Extract the (x, y) coordinate from the center of the cell holding the provided text.  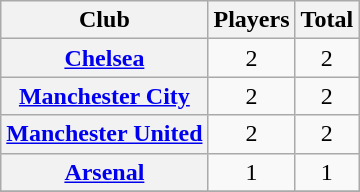
Manchester United (104, 134)
Club (104, 20)
Chelsea (104, 58)
Arsenal (104, 172)
Manchester City (104, 96)
Total (327, 20)
Players (252, 20)
